Output the [x, y] coordinate of the center of the cell containing the given text.  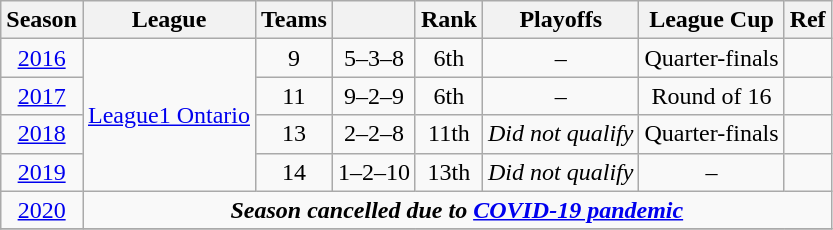
League1 Ontario [168, 115]
9 [294, 58]
League [168, 20]
11 [294, 96]
11th [448, 134]
2017 [42, 96]
1–2–10 [374, 172]
2019 [42, 172]
2–2–8 [374, 134]
2016 [42, 58]
2018 [42, 134]
9–2–9 [374, 96]
13 [294, 134]
Season [42, 20]
Rank [448, 20]
5–3–8 [374, 58]
Round of 16 [712, 96]
Playoffs [561, 20]
Ref [808, 20]
Season cancelled due to COVID-19 pandemic [456, 210]
2020 [42, 210]
14 [294, 172]
13th [448, 172]
League Cup [712, 20]
Teams [294, 20]
